Provide the (x, y) coordinate of the cell's center where the given text is located.  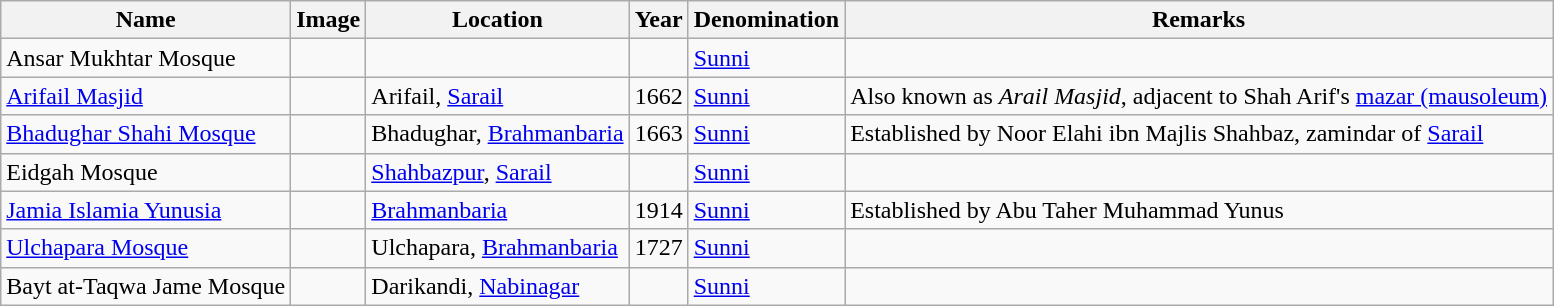
Brahmanbaria (498, 210)
1663 (658, 134)
Ulchapara, Brahmanbaria (498, 248)
Bhadughar Shahi Mosque (146, 134)
Year (658, 20)
Ansar Mukhtar Mosque (146, 58)
Bhadughar, Brahmanbaria (498, 134)
1914 (658, 210)
Arifail Masjid (146, 96)
Name (146, 20)
1727 (658, 248)
Also known as Arail Masjid, adjacent to Shah Arif's mazar (mausoleum) (1199, 96)
Shahbazpur, Sarail (498, 172)
Established by Abu Taher Muhammad Yunus (1199, 210)
Established by Noor Elahi ibn Majlis Shahbaz, zamindar of Sarail (1199, 134)
Image (328, 20)
Arifail, Sarail (498, 96)
Jamia Islamia Yunusia (146, 210)
Remarks (1199, 20)
1662 (658, 96)
Denomination (766, 20)
Ulchapara Mosque (146, 248)
Darikandi, Nabinagar (498, 286)
Eidgah Mosque (146, 172)
Bayt at-Taqwa Jame Mosque (146, 286)
Location (498, 20)
